Search for the cell housing the specified text and yield its (x, y) center coordinate. 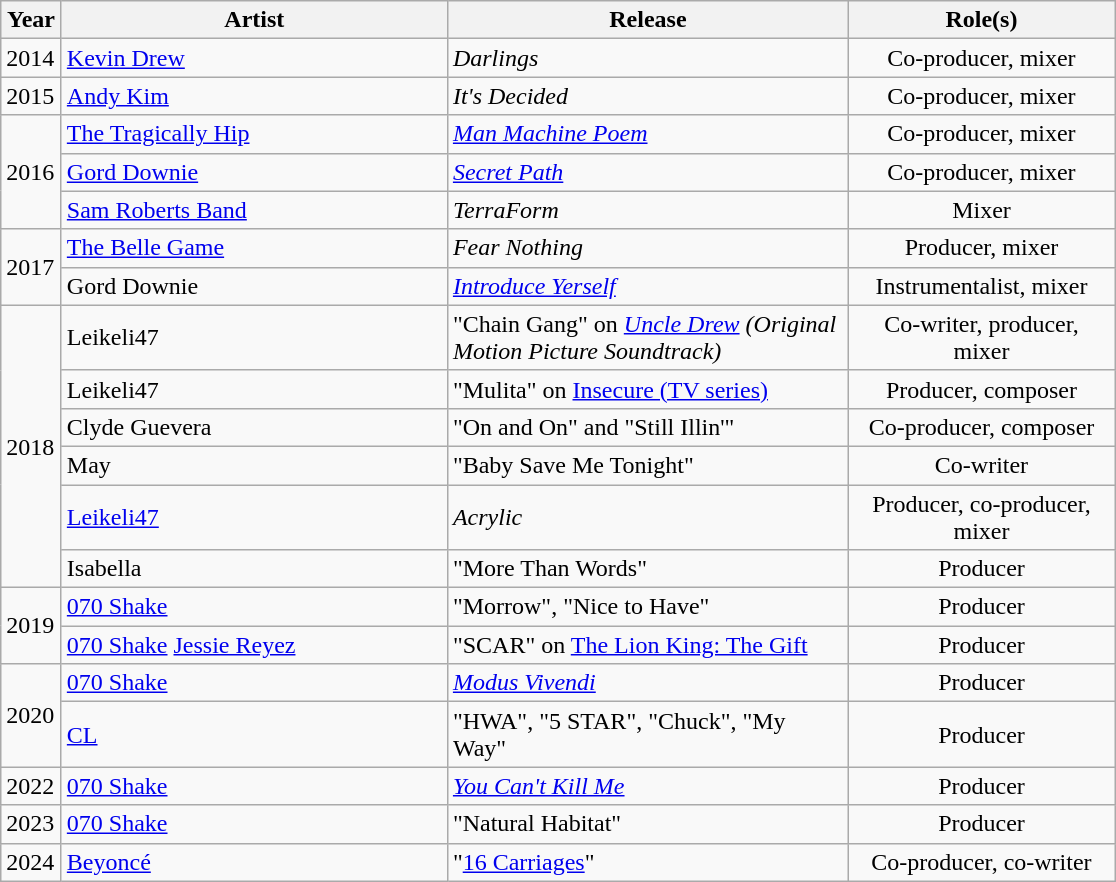
Co-producer, composer (981, 427)
Co-writer (981, 465)
Fear Nothing (648, 248)
Secret Path (648, 172)
"Chain Gang" on Uncle Drew (Original Motion Picture Soundtrack) (648, 338)
Introduce Yerself (648, 286)
Modus Vivendi (648, 683)
"SCAR" on The Lion King: The Gift (648, 645)
"Morrow", "Nice to Have" (648, 607)
"More Than Words" (648, 569)
Mixer (981, 210)
Clyde Guevera (254, 427)
2024 (32, 862)
Man Machine Poem (648, 134)
Instrumentalist, mixer (981, 286)
Role(s) (981, 20)
2016 (32, 172)
2018 (32, 446)
2020 (32, 716)
Year (32, 20)
The Belle Game (254, 248)
You Can't Kill Me (648, 786)
Acrylic (648, 516)
"HWA", "5 STAR", "Chuck", "My Way" (648, 734)
TerraForm (648, 210)
"Natural Habitat" (648, 824)
Release (648, 20)
Producer, co-producer, mixer (981, 516)
Isabella (254, 569)
Andy Kim (254, 96)
Sam Roberts Band (254, 210)
2017 (32, 267)
Artist (254, 20)
Co-writer, producer, mixer (981, 338)
"Mulita" on Insecure (TV series) (648, 389)
Producer, composer (981, 389)
2015 (32, 96)
2022 (32, 786)
"On and On" and "Still Illin'" (648, 427)
Producer, mixer (981, 248)
2023 (32, 824)
Beyoncé (254, 862)
070 Shake Jessie Reyez (254, 645)
2014 (32, 58)
Kevin Drew (254, 58)
"Baby Save Me Tonight" (648, 465)
CL (254, 734)
It's Decided (648, 96)
Co-producer, co-writer (981, 862)
May (254, 465)
The Tragically Hip (254, 134)
"16 Carriages" (648, 862)
Darlings (648, 58)
2019 (32, 626)
